For the text-containing cell, return its midpoint in (X, Y) coordinate format. 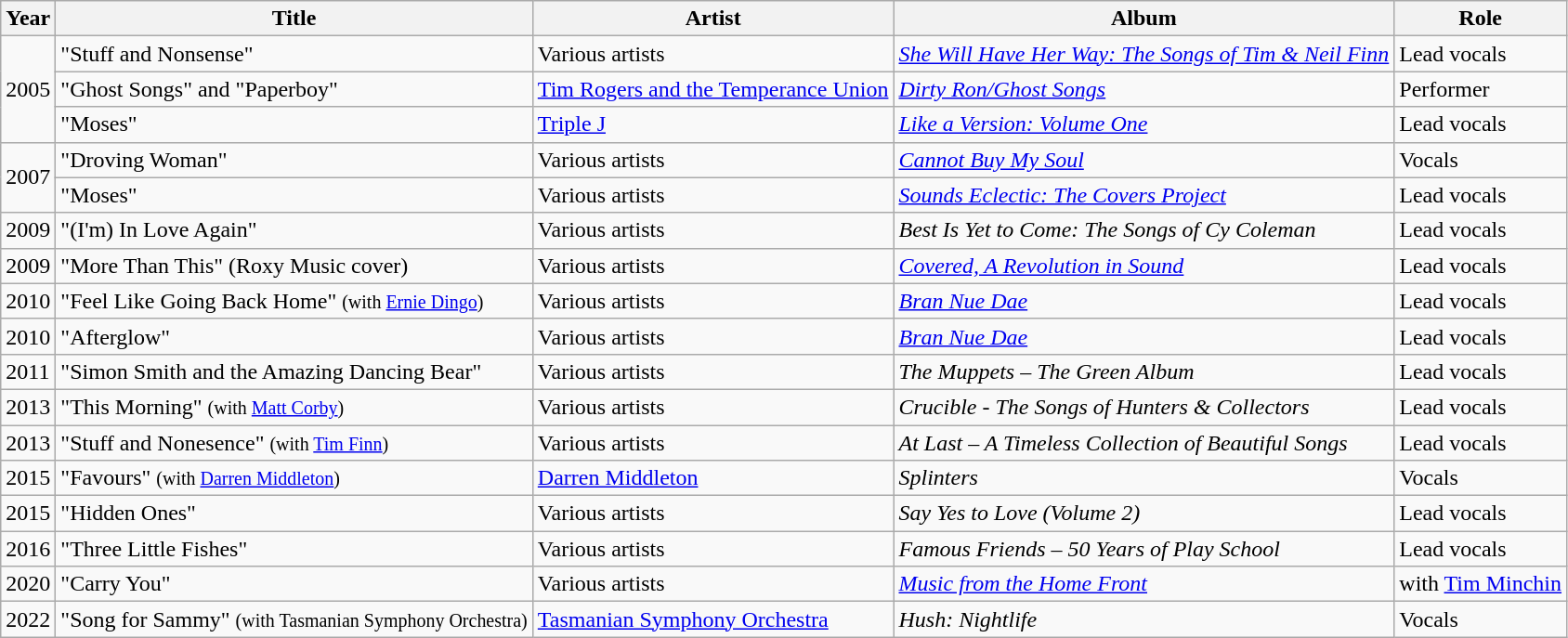
Famous Friends – 50 Years of Play School (1144, 549)
"Stuff and Nonsense" (294, 54)
She Will Have Her Way: The Songs of Tim & Neil Finn (1144, 54)
"Ghost Songs" and "Paperboy" (294, 89)
Like a Version: Volume One (1144, 124)
with Tim Minchin (1481, 584)
At Last – A Timeless Collection of Beautiful Songs (1144, 443)
The Muppets – The Green Album (1144, 371)
Dirty Ron/Ghost Songs (1144, 89)
"Song for Sammy" (with Tasmanian Symphony Orchestra) (294, 619)
"Three Little Fishes" (294, 549)
Role (1481, 19)
"Favours" (with Darren Middleton) (294, 478)
Crucible - The Songs of Hunters & Collectors (1144, 407)
Say Yes to Love (Volume 2) (1144, 514)
"Afterglow" (294, 336)
"Carry You" (294, 584)
Darren Middleton (713, 478)
"Hidden Ones" (294, 514)
Triple J (713, 124)
"More Than This" (Roxy Music cover) (294, 266)
2022 (28, 619)
"Droving Woman" (294, 160)
Artist (713, 19)
Sounds Eclectic: The Covers Project (1144, 195)
Album (1144, 19)
Hush: Nightlife (1144, 619)
"Simon Smith and the Amazing Dancing Bear" (294, 371)
Title (294, 19)
2016 (28, 549)
Performer (1481, 89)
2007 (28, 177)
Year (28, 19)
"This Morning" (with Matt Corby) (294, 407)
Splinters (1144, 478)
Tim Rogers and the Temperance Union (713, 89)
Best Is Yet to Come: The Songs of Cy Coleman (1144, 230)
"Stuff and Nonesence" (with Tim Finn) (294, 443)
2005 (28, 89)
"(I'm) In Love Again" (294, 230)
Music from the Home Front (1144, 584)
Tasmanian Symphony Orchestra (713, 619)
Cannot Buy My Soul (1144, 160)
2020 (28, 584)
Covered, A Revolution in Sound (1144, 266)
"Feel Like Going Back Home" (with Ernie Dingo) (294, 301)
2011 (28, 371)
